Extract the (X, Y) coordinate from the center of the cell holding the provided text.  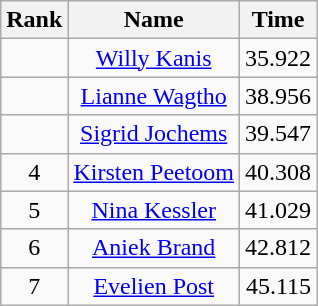
39.547 (278, 134)
40.308 (278, 172)
Time (278, 20)
5 (34, 210)
38.956 (278, 96)
6 (34, 248)
Nina Kessler (154, 210)
Lianne Wagtho (154, 96)
35.922 (278, 58)
Willy Kanis (154, 58)
41.029 (278, 210)
Sigrid Jochems (154, 134)
Kirsten Peetoom (154, 172)
42.812 (278, 248)
4 (34, 172)
45.115 (278, 286)
Evelien Post (154, 286)
Aniek Brand (154, 248)
7 (34, 286)
Name (154, 20)
Rank (34, 20)
